Determine the (x, y) coordinate at the center of the cell enclosing the given text.  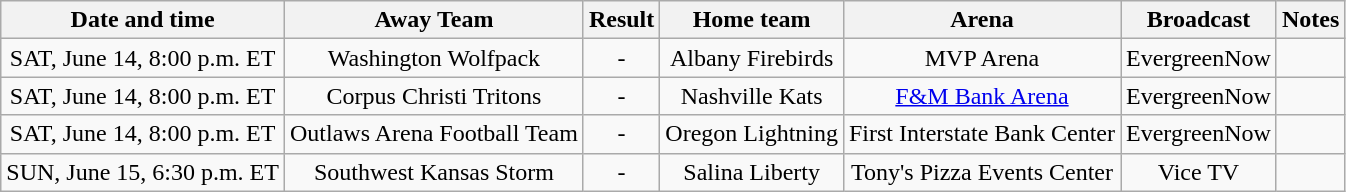
Albany Firebirds (752, 58)
Notes (1310, 20)
Broadcast (1198, 20)
Salina Liberty (752, 172)
F&M Bank Arena (982, 96)
Tony's Pizza Events Center (982, 172)
First Interstate Bank Center (982, 134)
SUN, June 15, 6:30 p.m. ET (143, 172)
Result (621, 20)
Arena (982, 20)
Nashville Kats (752, 96)
Outlaws Arena Football Team (434, 134)
Vice TV (1198, 172)
MVP Arena (982, 58)
Home team (752, 20)
Date and time (143, 20)
Washington Wolfpack (434, 58)
Away Team (434, 20)
Corpus Christi Tritons (434, 96)
Oregon Lightning (752, 134)
Southwest Kansas Storm (434, 172)
